Pinpoint the cell where the given text exists, returning its (X, Y) midpoint coordinate. 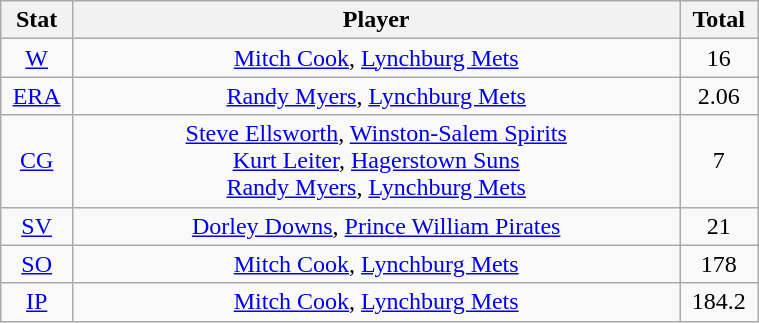
2.06 (719, 96)
7 (719, 161)
16 (719, 58)
Dorley Downs, Prince William Pirates (376, 226)
SO (37, 264)
Stat (37, 20)
184.2 (719, 302)
W (37, 58)
21 (719, 226)
CG (37, 161)
Total (719, 20)
Randy Myers, Lynchburg Mets (376, 96)
ERA (37, 96)
Steve Ellsworth, Winston-Salem Spirits Kurt Leiter, Hagerstown Suns Randy Myers, Lynchburg Mets (376, 161)
IP (37, 302)
SV (37, 226)
178 (719, 264)
Player (376, 20)
